Return the (X, Y) coordinate for the center point of the cell that contains the specified text.  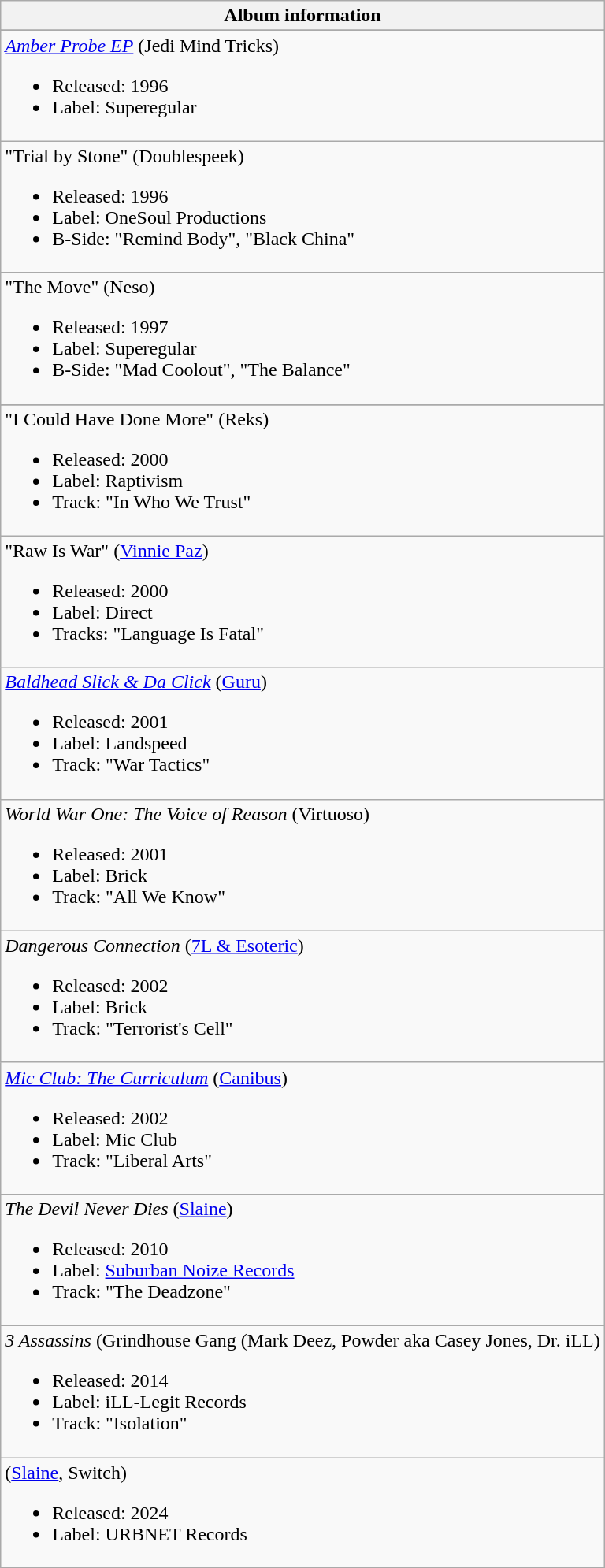
"I Could Have Done More" (Reks)Released: 2000Label: RaptivismTrack: "In Who We Trust" (302, 470)
(Slaine, Switch)Released: 2024Label: URBNET Records (302, 1513)
"Raw Is War" (Vinnie Paz)Released: 2000Label: DirectTracks: "Language Is Fatal" (302, 602)
Dangerous Connection (7L & Esoteric)Released: 2002Label: BrickTrack: "Terrorist's Cell" (302, 996)
Amber Probe EP (Jedi Mind Tricks)Released: 1996Label: Superegular (302, 86)
Baldhead Slick & Da Click (Guru)Released: 2001Label: LandspeedTrack: "War Tactics" (302, 733)
"The Move" (Neso)Released: 1997Label: SuperegularB-Side: "Mad Coolout", "The Balance" (302, 339)
The Devil Never Dies (Slaine)Released: 2010Label: Suburban Noize RecordsTrack: "The Deadzone" (302, 1259)
Album information (302, 16)
"Trial by Stone" (Doublespeek)Released: 1996Label: OneSoul ProductionsB-Side: "Remind Body", "Black China" (302, 206)
World War One: The Voice of Reason (Virtuoso)Released: 2001Label: BrickTrack: "All We Know" (302, 865)
3 Assassins (Grindhouse Gang (Mark Deez, Powder aka Casey Jones, Dr. iLL)Released: 2014Label: iLL-Legit RecordsTrack: "Isolation" (302, 1392)
Mic Club: The Curriculum (Canibus)Released: 2002Label: Mic ClubTrack: "Liberal Arts" (302, 1128)
